Identify which cell holds the provided text, then report its [X, Y] central coordinate. 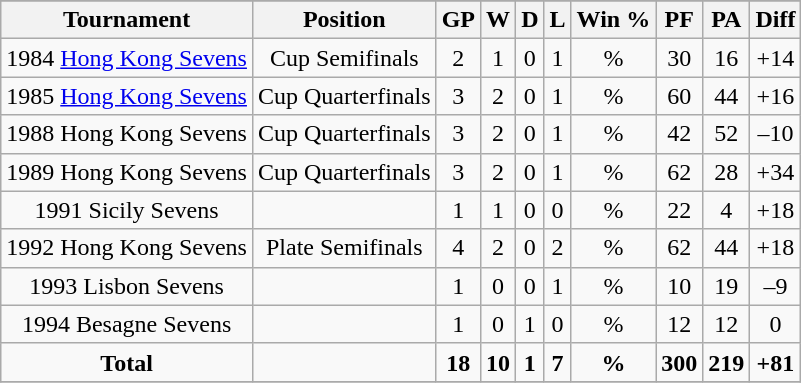
1993 Lisbon Sevens [127, 286]
1985 Hong Kong Sevens [127, 96]
219 [726, 362]
PF [680, 20]
60 [680, 96]
–10 [776, 134]
1992 Hong Kong Sevens [127, 248]
1989 Hong Kong Sevens [127, 172]
W [498, 20]
52 [726, 134]
1988 Hong Kong Sevens [127, 134]
PA [726, 20]
7 [558, 362]
Position [344, 20]
Tournament [127, 20]
300 [680, 362]
30 [680, 58]
+34 [776, 172]
1991 Sicily Sevens [127, 210]
1984 Hong Kong Sevens [127, 58]
+16 [776, 96]
28 [726, 172]
GP [458, 20]
19 [726, 286]
Cup Semifinals [344, 58]
+81 [776, 362]
16 [726, 58]
Plate Semifinals [344, 248]
Diff [776, 20]
42 [680, 134]
D [530, 20]
+14 [776, 58]
L [558, 20]
1994 Besagne Sevens [127, 324]
Win % [614, 20]
22 [680, 210]
Total [127, 362]
–9 [776, 286]
18 [458, 362]
